Locate the cell with the specified text and output its [x, y] center coordinate. 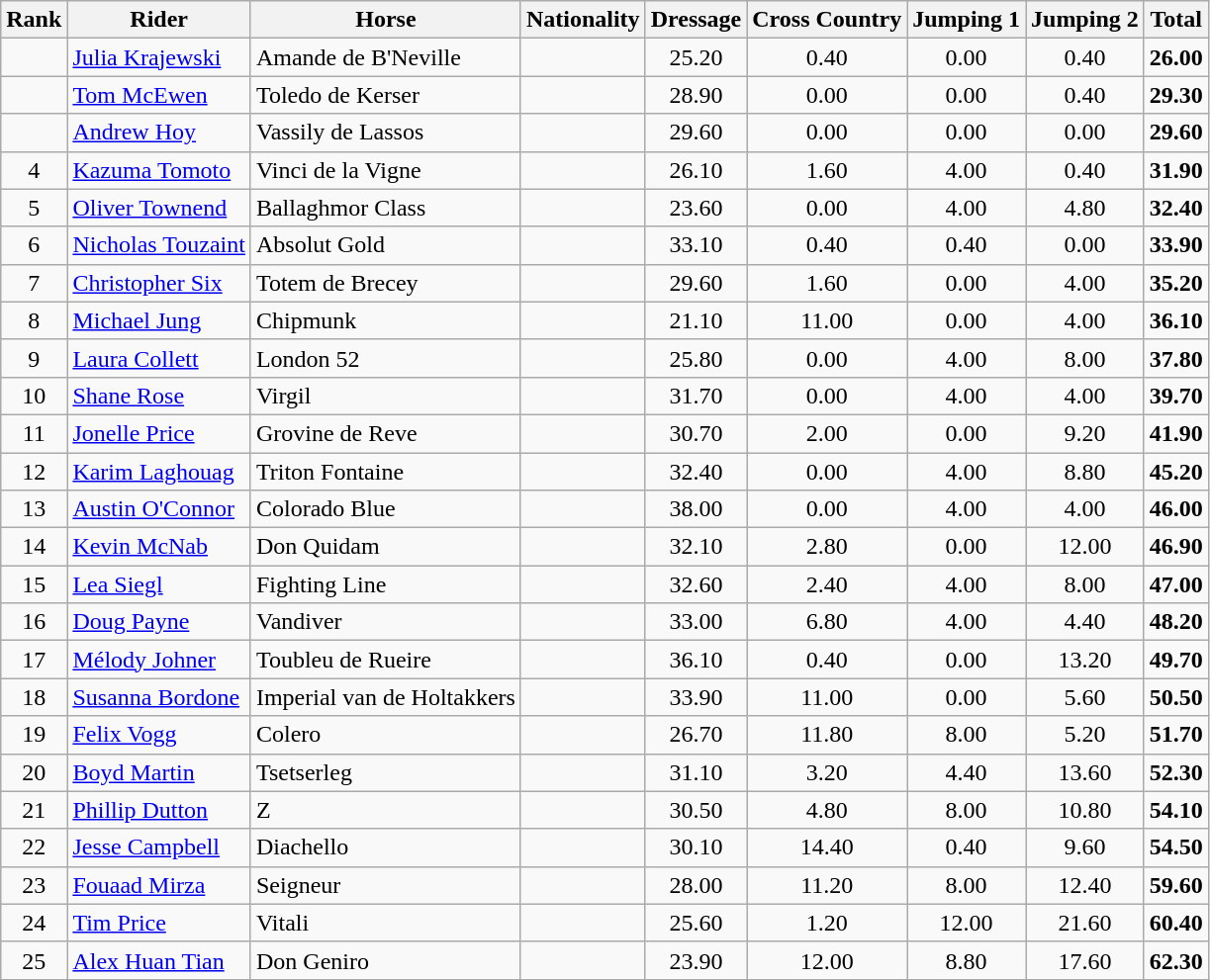
47.00 [1175, 584]
Absolut Gold [386, 245]
Mélody Johner [159, 660]
Amande de B'Neville [386, 57]
25.60 [697, 923]
10 [34, 396]
Tsetserleg [386, 772]
48.20 [1175, 622]
20 [34, 772]
51.70 [1175, 735]
52.30 [1175, 772]
2.40 [827, 584]
28.90 [697, 95]
Toledo de Kerser [386, 95]
Vinci de la Vigne [386, 170]
29.30 [1175, 95]
21.60 [1084, 923]
Don Quidam [386, 547]
25.20 [697, 57]
Virgil [386, 396]
Kevin McNab [159, 547]
Seigneur [386, 885]
12 [34, 472]
26.10 [697, 170]
Toubleu de Rueire [386, 660]
Vandiver [386, 622]
30.10 [697, 847]
21.10 [697, 320]
Triton Fontaine [386, 472]
Jonelle Price [159, 433]
35.20 [1175, 283]
London 52 [386, 358]
45.20 [1175, 472]
11.80 [827, 735]
7 [34, 283]
2.00 [827, 433]
Phillip Dutton [159, 810]
Fouaad Mirza [159, 885]
37.80 [1175, 358]
19 [34, 735]
32.10 [697, 547]
33.10 [697, 245]
Fighting Line [386, 584]
39.70 [1175, 396]
Rank [34, 20]
Diachello [386, 847]
31.10 [697, 772]
32.60 [697, 584]
2.80 [827, 547]
Christopher Six [159, 283]
Laura Collett [159, 358]
8 [34, 320]
13 [34, 509]
17.60 [1084, 960]
5 [34, 208]
Vassily de Lassos [386, 133]
Grovine de Reve [386, 433]
Dressage [697, 20]
Oliver Townend [159, 208]
26.00 [1175, 57]
9 [34, 358]
Tom McEwen [159, 95]
41.90 [1175, 433]
18 [34, 697]
14.40 [827, 847]
59.60 [1175, 885]
46.90 [1175, 547]
22 [34, 847]
Total [1175, 20]
Vitali [386, 923]
Rider [159, 20]
9.20 [1084, 433]
21 [34, 810]
54.10 [1175, 810]
14 [34, 547]
49.70 [1175, 660]
9.60 [1084, 847]
Karim Laghouag [159, 472]
Andrew Hoy [159, 133]
13.20 [1084, 660]
25.80 [697, 358]
30.70 [697, 433]
Colorado Blue [386, 509]
17 [34, 660]
Shane Rose [159, 396]
25 [34, 960]
Jumping 1 [967, 20]
24 [34, 923]
16 [34, 622]
Don Geniro [386, 960]
10.80 [1084, 810]
Michael Jung [159, 320]
Felix Vogg [159, 735]
62.30 [1175, 960]
30.50 [697, 810]
Susanna Bordone [159, 697]
15 [34, 584]
Tim Price [159, 923]
13.60 [1084, 772]
23 [34, 885]
31.70 [697, 396]
28.00 [697, 885]
33.00 [697, 622]
11.20 [827, 885]
6 [34, 245]
Alex Huan Tian [159, 960]
Totem de Brecey [386, 283]
Kazuma Tomoto [159, 170]
Nicholas Touzaint [159, 245]
Boyd Martin [159, 772]
6.80 [827, 622]
31.90 [1175, 170]
4 [34, 170]
60.40 [1175, 923]
11 [34, 433]
Imperial van de Holtakkers [386, 697]
50.50 [1175, 697]
Ballaghmor Class [386, 208]
Nationality [583, 20]
Colero [386, 735]
Doug Payne [159, 622]
23.60 [697, 208]
38.00 [697, 509]
Jesse Campbell [159, 847]
Jumping 2 [1084, 20]
Lea Siegl [159, 584]
5.20 [1084, 735]
23.90 [697, 960]
Austin O'Connor [159, 509]
Julia Krajewski [159, 57]
Horse [386, 20]
5.60 [1084, 697]
1.20 [827, 923]
54.50 [1175, 847]
Z [386, 810]
Cross Country [827, 20]
Chipmunk [386, 320]
26.70 [697, 735]
12.40 [1084, 885]
3.20 [827, 772]
46.00 [1175, 509]
